Return [x, y] of the center of cell containing provided text 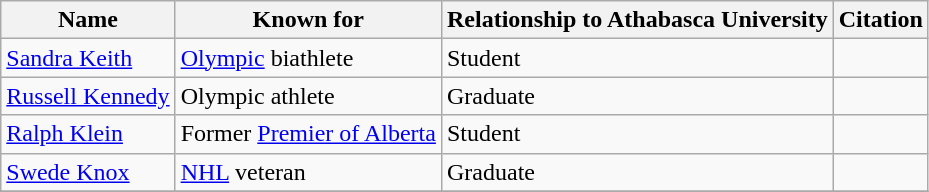
Relationship to Athabasca University [637, 20]
Olympic biathlete [308, 58]
Citation [880, 20]
Name [88, 20]
Swede Knox [88, 172]
Ralph Klein [88, 134]
Sandra Keith [88, 58]
Known for [308, 20]
Russell Kennedy [88, 96]
NHL veteran [308, 172]
Former Premier of Alberta [308, 134]
Olympic athlete [308, 96]
